Determine the (x, y) coordinate at the center of the cell enclosing the given text.  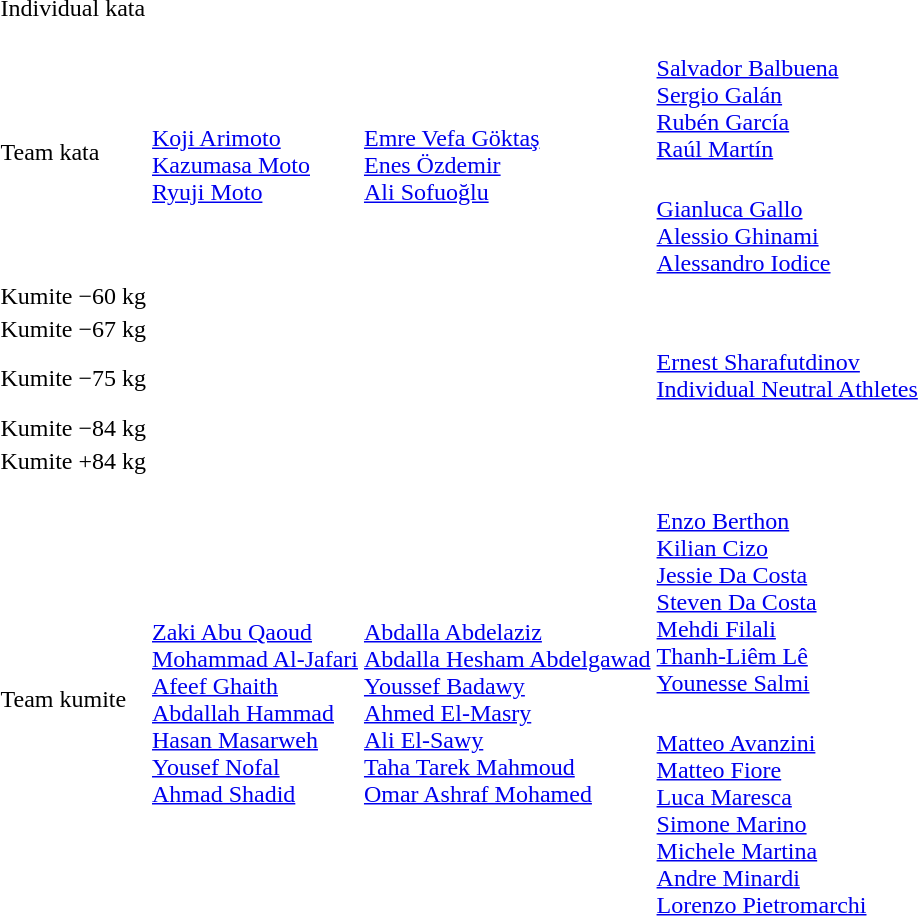
Emre Vefa GöktaşEnes ÖzdemirAli Sofuoğlu (507, 152)
Koji ArimotoKazumasa MotoRyuji Moto (256, 152)
